Detect which cell encompasses the target text, then output its (X, Y) center coordinate. 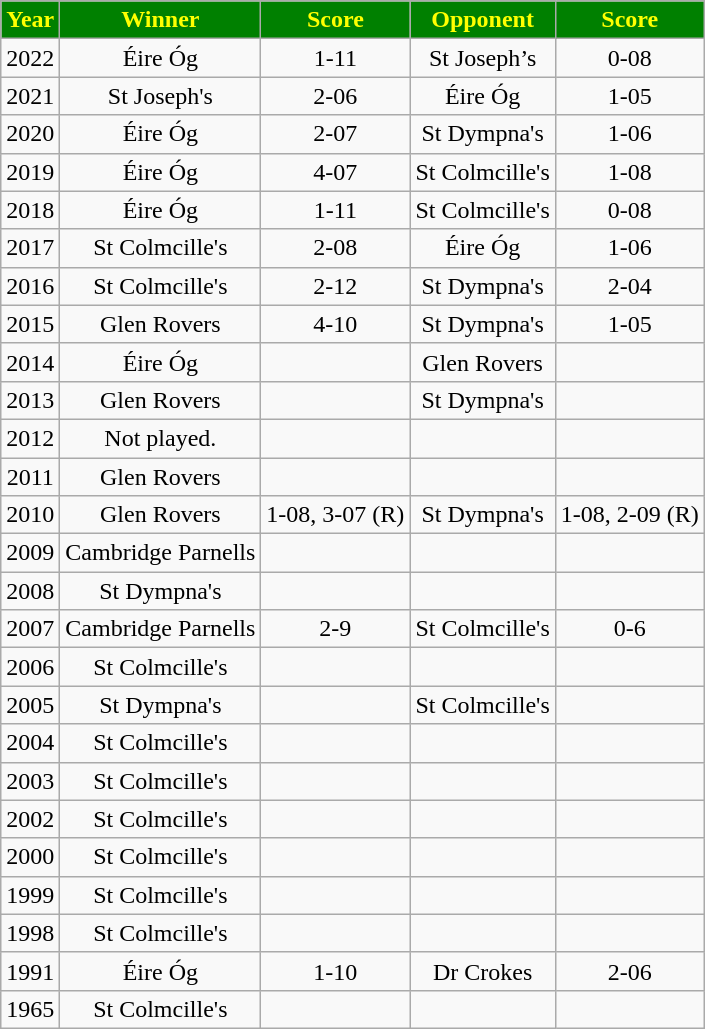
2016 (30, 286)
2002 (30, 819)
2008 (30, 591)
St Joseph’s (482, 58)
2014 (30, 362)
1-10 (336, 971)
1965 (30, 1009)
2009 (30, 553)
1991 (30, 971)
2018 (30, 210)
2012 (30, 438)
2005 (30, 705)
4-10 (336, 324)
2011 (30, 477)
2021 (30, 96)
2000 (30, 857)
1998 (30, 933)
2022 (30, 58)
2-07 (336, 134)
2020 (30, 134)
2-08 (336, 248)
1-08, 3-07 (R) (336, 515)
2015 (30, 324)
1-08 (630, 172)
2007 (30, 629)
St Joseph's (160, 96)
2006 (30, 667)
Opponent (482, 20)
1-08, 2-09 (R) (630, 515)
2013 (30, 400)
Dr Crokes (482, 971)
2010 (30, 515)
Not played. (160, 438)
0-6 (630, 629)
2-12 (336, 286)
2004 (30, 743)
2-04 (630, 286)
2-9 (336, 629)
4-07 (336, 172)
Year (30, 20)
2017 (30, 248)
2003 (30, 781)
2019 (30, 172)
Winner (160, 20)
1999 (30, 895)
